Determine the (x, y) coordinate at the center of the cell enclosing the given text.  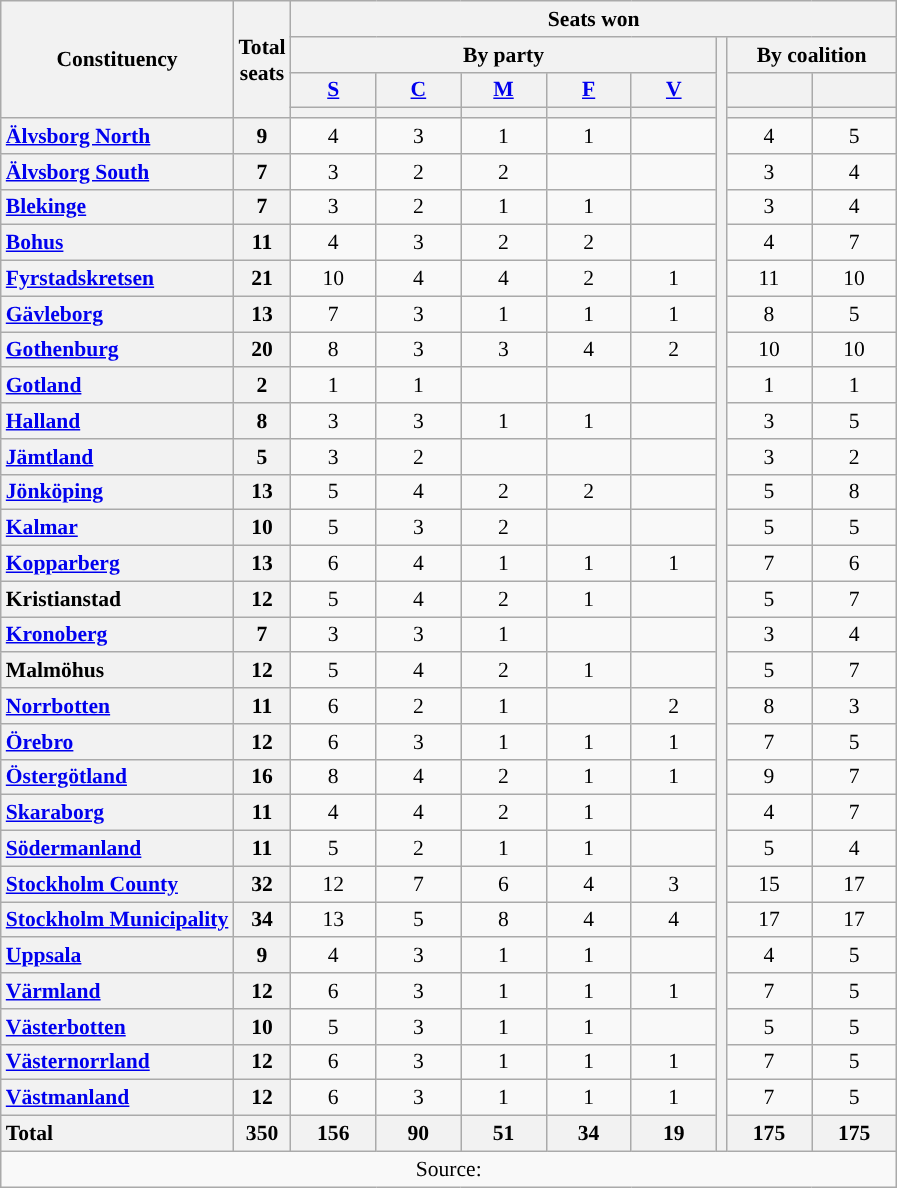
Södermanland (118, 849)
Kristianstad (118, 599)
Stockholm Municipality (118, 920)
Älvsborg North (118, 136)
Stockholm County (118, 884)
51 (504, 1134)
Kopparberg (118, 564)
Gävleborg (118, 314)
Total (118, 1134)
Jönköping (118, 492)
Gotland (118, 386)
20 (262, 350)
Gothenburg (118, 350)
Värmland (118, 991)
Totalseats (262, 60)
21 (262, 279)
Fyrstadskretsen (118, 279)
Jämtland (118, 457)
By coalition (811, 55)
V (674, 90)
Constituency (118, 60)
32 (262, 884)
Source: (449, 1169)
Seats won (594, 19)
By party (504, 55)
Kalmar (118, 528)
Malmöhus (118, 671)
Västerbotten (118, 1027)
Norrbotten (118, 706)
Kronoberg (118, 635)
C (418, 90)
15 (768, 884)
19 (674, 1134)
Älvsborg South (118, 172)
Örebro (118, 742)
Västmanland (118, 1098)
Skaraborg (118, 813)
Östergötland (118, 777)
350 (262, 1134)
Blekinge (118, 207)
Bohus (118, 243)
156 (334, 1134)
16 (262, 777)
Västernorrland (118, 1062)
F (588, 90)
90 (418, 1134)
M (504, 90)
Uppsala (118, 956)
S (334, 90)
Halland (118, 421)
